For the text-containing cell, return its midpoint in (X, Y) coordinate format. 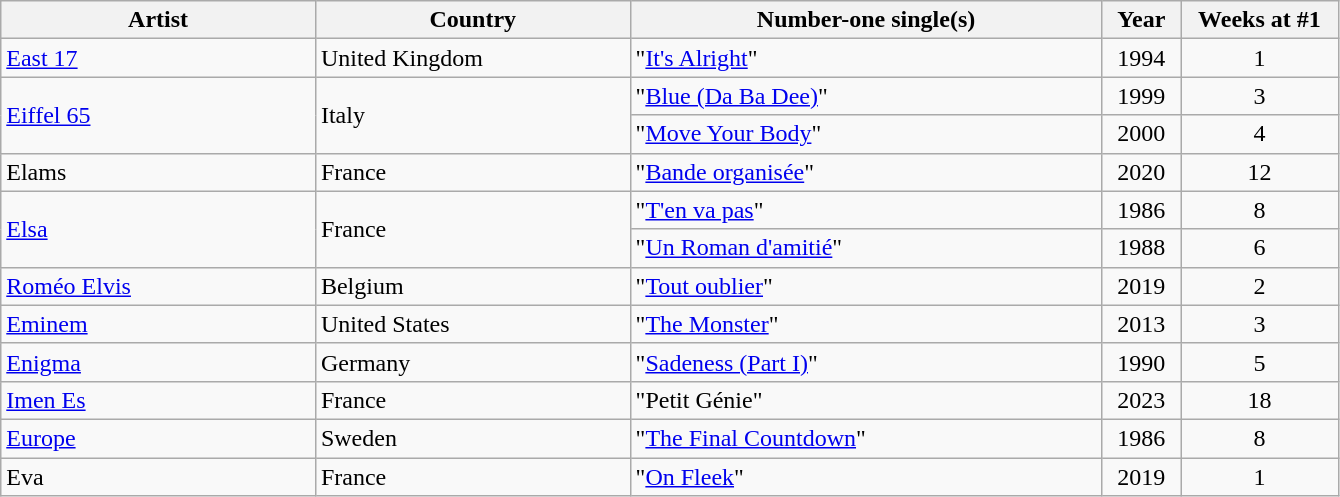
Europe (158, 438)
6 (1260, 248)
Italy (472, 115)
2020 (1142, 172)
Eiffel 65 (158, 115)
Germany (472, 362)
Artist (158, 20)
"Petit Génie" (866, 400)
East 17 (158, 58)
"The Monster" (866, 324)
1994 (1142, 58)
United Kingdom (472, 58)
Year (1142, 20)
Imen Es (158, 400)
5 (1260, 362)
"Sadeness (Part I)" (866, 362)
Enigma (158, 362)
2013 (1142, 324)
Elams (158, 172)
Roméo Elvis (158, 286)
"The Final Countdown" (866, 438)
4 (1260, 134)
2023 (1142, 400)
Elsa (158, 229)
"Blue (Da Ba Dee)" (866, 96)
Belgium (472, 286)
2 (1260, 286)
1990 (1142, 362)
Number-one single(s) (866, 20)
2000 (1142, 134)
1999 (1142, 96)
Eva (158, 477)
"Tout oublier" (866, 286)
"T'en va pas" (866, 210)
"Move Your Body" (866, 134)
United States (472, 324)
Sweden (472, 438)
Country (472, 20)
12 (1260, 172)
"It's Alright" (866, 58)
"Bande organisée" (866, 172)
Eminem (158, 324)
"On Fleek" (866, 477)
Weeks at #1 (1260, 20)
18 (1260, 400)
1988 (1142, 248)
"Un Roman d'amitié" (866, 248)
